Pinpoint the cell where the given text exists, returning its [x, y] midpoint coordinate. 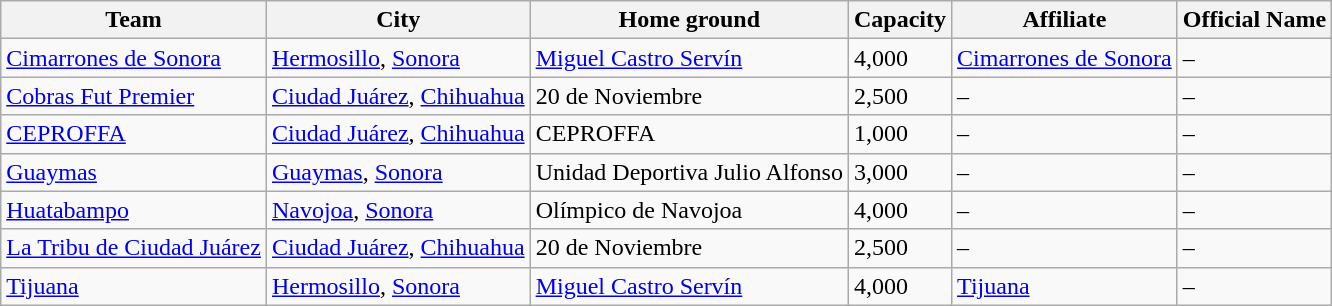
Cobras Fut Premier [134, 96]
Team [134, 20]
Olímpico de Navojoa [689, 210]
1,000 [900, 134]
Unidad Deportiva Julio Alfonso [689, 172]
Home ground [689, 20]
Guaymas, Sonora [398, 172]
Official Name [1254, 20]
Affiliate [1065, 20]
Navojoa, Sonora [398, 210]
Capacity [900, 20]
City [398, 20]
Huatabampo [134, 210]
Guaymas [134, 172]
La Tribu de Ciudad Juárez [134, 248]
3,000 [900, 172]
